Identify which cell holds the provided text, then report its (X, Y) central coordinate. 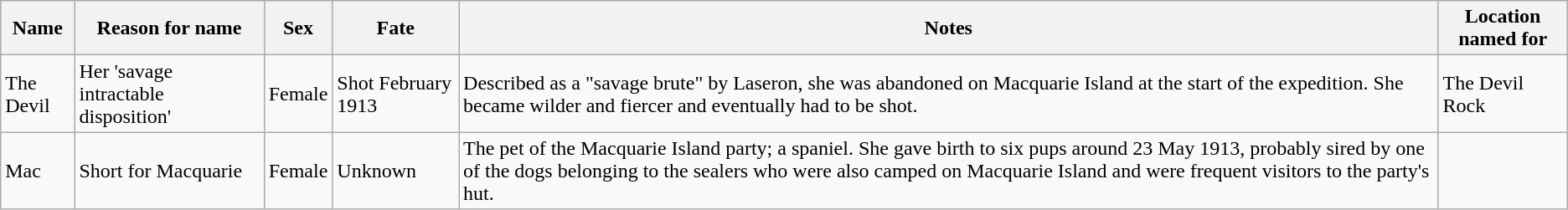
The Devil Rock (1503, 94)
Short for Macquarie (169, 171)
Fate (395, 28)
Sex (298, 28)
The Devil (38, 94)
Unknown (395, 171)
Mac (38, 171)
Name (38, 28)
Shot February 1913 (395, 94)
Notes (948, 28)
Location named for (1503, 28)
Her 'savage intractable disposition' (169, 94)
Reason for name (169, 28)
